Return (X, Y) of the center of cell containing provided text 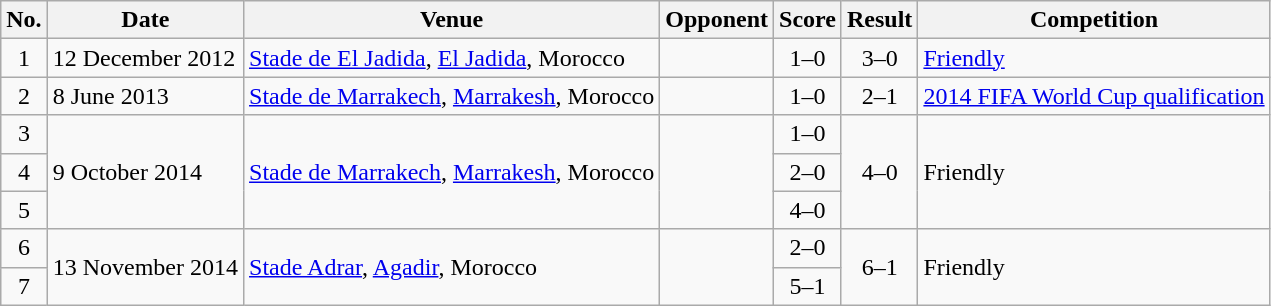
Competition (1094, 20)
3 (24, 134)
No. (24, 20)
8 June 2013 (145, 96)
9 October 2014 (145, 172)
7 (24, 286)
Stade Adrar, Agadir, Morocco (452, 267)
Date (145, 20)
2014 FIFA World Cup qualification (1094, 96)
2–1 (879, 96)
3–0 (879, 58)
4 (24, 172)
2 (24, 96)
Result (879, 20)
6 (24, 248)
5 (24, 210)
Venue (452, 20)
Score (808, 20)
6–1 (879, 267)
Stade de El Jadida, El Jadida, Morocco (452, 58)
1 (24, 58)
Opponent (717, 20)
13 November 2014 (145, 267)
12 December 2012 (145, 58)
5–1 (808, 286)
